Output the (x, y) coordinate of the center of the cell containing the given text.  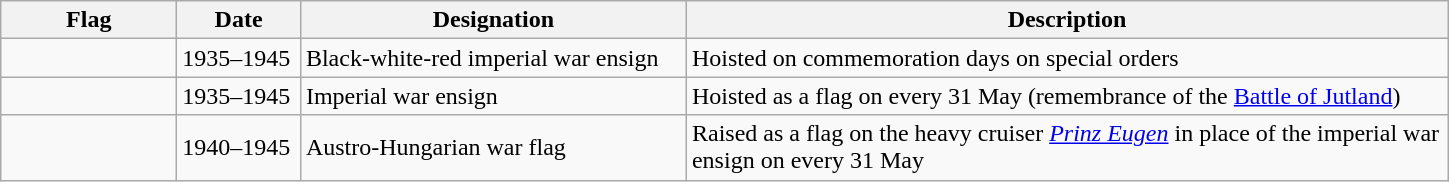
1940–1945 (239, 148)
Date (239, 20)
Imperial war ensign (493, 96)
Black-white-red imperial war ensign (493, 58)
Raised as a flag on the heavy cruiser Prinz Eugen in place of the imperial war ensign on every 31 May (1066, 148)
Hoisted as a flag on every 31 May (remembrance of the Battle of Jutland) (1066, 96)
Hoisted on commemoration days on special orders (1066, 58)
Designation (493, 20)
Description (1066, 20)
Flag (89, 20)
Austro-Hungarian war flag (493, 148)
